Detect which cell encompasses the target text, then output its [X, Y] center coordinate. 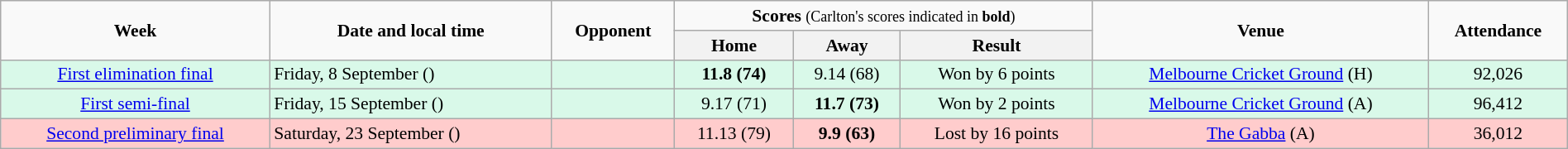
First semi-final [136, 104]
Opponent [613, 30]
Won by 6 points [997, 74]
36,012 [1499, 134]
11.7 (73) [847, 104]
Week [136, 30]
Friday, 15 September () [410, 104]
Lost by 16 points [997, 134]
Away [847, 46]
11.8 (74) [734, 74]
Melbourne Cricket Ground (H) [1260, 74]
Won by 2 points [997, 104]
Friday, 8 September () [410, 74]
The Gabba (A) [1260, 134]
9.14 (68) [847, 74]
Saturday, 23 September () [410, 134]
Second preliminary final [136, 134]
Scores (Carlton's scores indicated in bold) [884, 16]
First elimination final [136, 74]
11.13 (79) [734, 134]
Result [997, 46]
Melbourne Cricket Ground (A) [1260, 104]
Date and local time [410, 30]
9.17 (71) [734, 104]
9.9 (63) [847, 134]
Venue [1260, 30]
92,026 [1499, 74]
Attendance [1499, 30]
Home [734, 46]
96,412 [1499, 104]
